Pinpoint the cell where the given text exists, returning its [X, Y] midpoint coordinate. 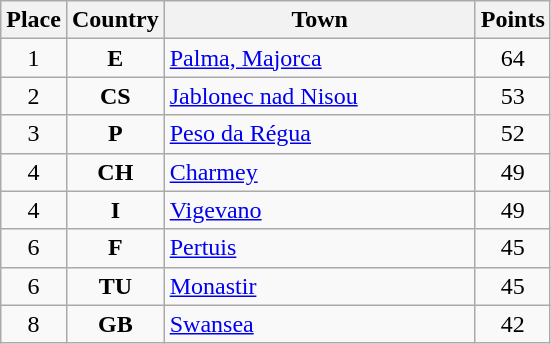
Town [320, 20]
Vigevano [320, 210]
TU [115, 286]
52 [512, 134]
CS [115, 96]
1 [34, 58]
E [115, 58]
42 [512, 324]
Place [34, 20]
CH [115, 172]
Charmey [320, 172]
Pertuis [320, 248]
3 [34, 134]
Swansea [320, 324]
64 [512, 58]
8 [34, 324]
Palma, Majorca [320, 58]
53 [512, 96]
Points [512, 20]
Peso da Régua [320, 134]
Monastir [320, 286]
Country [115, 20]
2 [34, 96]
Jablonec nad Nisou [320, 96]
F [115, 248]
P [115, 134]
I [115, 210]
GB [115, 324]
